Detect which cell encompasses the target text, then output its [x, y] center coordinate. 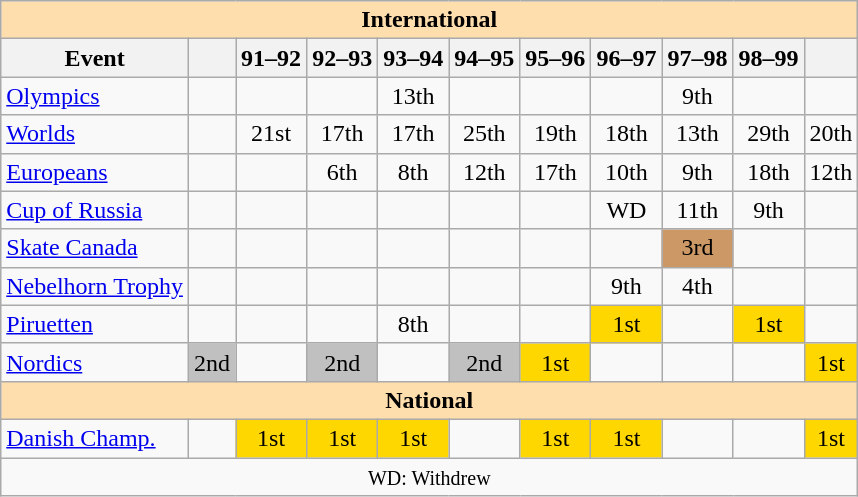
93–94 [414, 58]
21st [272, 134]
Olympics [95, 96]
Event [95, 58]
WD: Withdrew [430, 477]
Nebelhorn Trophy [95, 286]
97–98 [698, 58]
Cup of Russia [95, 210]
95–96 [556, 58]
4th [698, 286]
91–92 [272, 58]
6th [342, 172]
19th [556, 134]
Danish Champ. [95, 438]
92–93 [342, 58]
International [430, 20]
National [430, 400]
96–97 [626, 58]
10th [626, 172]
25th [484, 134]
3rd [698, 248]
Piruetten [95, 324]
WD [626, 210]
11th [698, 210]
Nordics [95, 362]
94–95 [484, 58]
Europeans [95, 172]
98–99 [768, 58]
20th [831, 134]
Skate Canada [95, 248]
29th [768, 134]
Worlds [95, 134]
